Capture the cell that displays the provided text and extract its (X, Y) central coordinate. 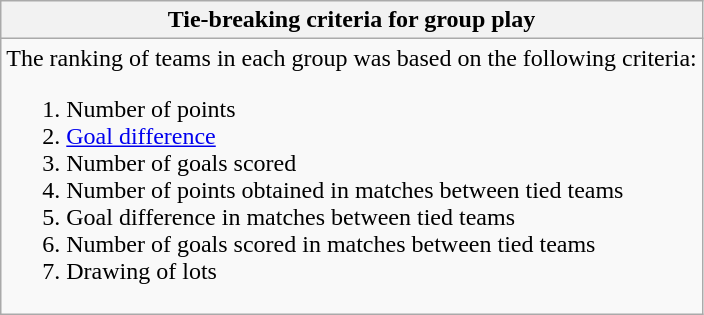
Tie-breaking criteria for group play (352, 20)
